For the text-containing cell, return its midpoint in (X, Y) coordinate format. 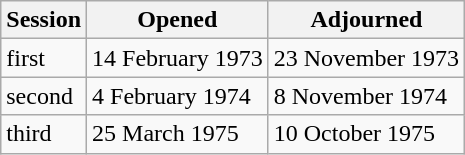
8 November 1974 (366, 96)
Opened (178, 20)
second (44, 96)
Session (44, 20)
4 February 1974 (178, 96)
14 February 1973 (178, 58)
Adjourned (366, 20)
23 November 1973 (366, 58)
first (44, 58)
25 March 1975 (178, 134)
third (44, 134)
10 October 1975 (366, 134)
